Search for the cell housing the specified text and yield its [X, Y] center coordinate. 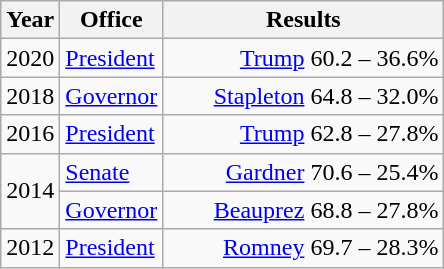
Office [112, 20]
Trump 60.2 – 36.6% [304, 58]
Results [304, 20]
Beauprez 68.8 – 27.8% [304, 210]
Gardner 70.6 – 25.4% [304, 172]
Trump 62.8 – 27.8% [304, 134]
Stapleton 64.8 – 32.0% [304, 96]
Senate [112, 172]
2020 [30, 58]
2014 [30, 191]
2016 [30, 134]
Romney 69.7 – 28.3% [304, 248]
2018 [30, 96]
Year [30, 20]
2012 [30, 248]
